Scan for the cell matching the given text and deliver its (X, Y) coordinate at center. 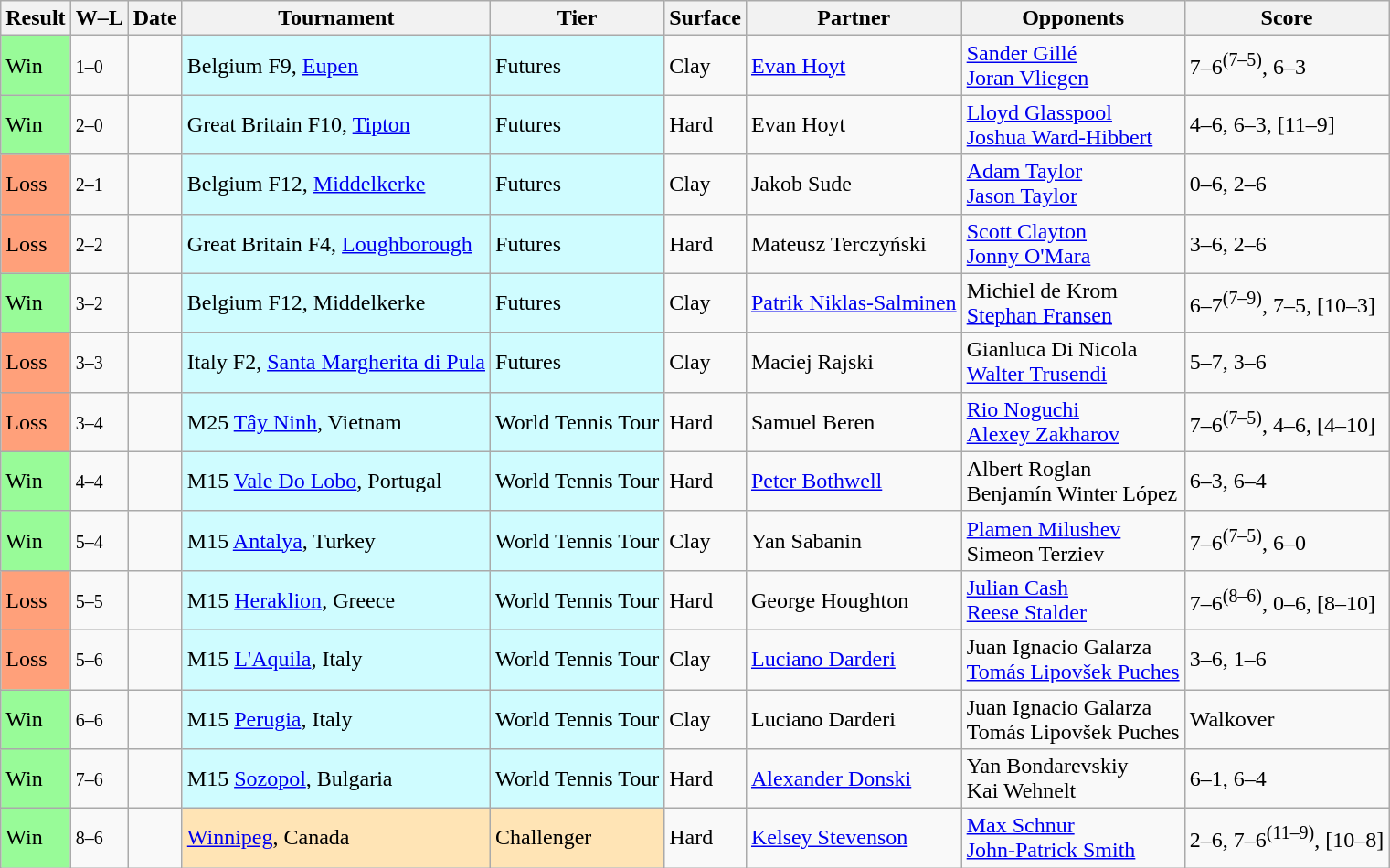
7–6(7–5), 4–6, [4–10] (1287, 422)
Plamen Milushev Simeon Terziev (1073, 541)
W–L (99, 18)
Maciej Rajski (854, 362)
Gianluca Di Nicola Walter Trusendi (1073, 362)
Winnipeg, Canada (336, 839)
Samuel Beren (854, 422)
M15 Perugia, Italy (336, 718)
5–7, 3–6 (1287, 362)
2–6, 7–6(11–9), [10–8] (1287, 839)
Great Britain F4, Loughborough (336, 243)
Surface (706, 18)
Great Britain F10, Tipton (336, 124)
George Houghton (854, 599)
Alexander Donski (854, 778)
Rio Noguchi Alexey Zakharov (1073, 422)
6–1, 6–4 (1287, 778)
1–0 (99, 66)
M15 Heraklion, Greece (336, 599)
2–1 (99, 185)
2–0 (99, 124)
4–6, 6–3, [11–9] (1287, 124)
3–4 (99, 422)
Sander Gillé Joran Vliegen (1073, 66)
7–6 (99, 778)
Yan Sabanin (854, 541)
Jakob Sude (854, 185)
M15 Sozopol, Bulgaria (336, 778)
Lloyd Glasspool Joshua Ward-Hibbert (1073, 124)
4–4 (99, 481)
6–3, 6–4 (1287, 481)
Max Schnur John-Patrick Smith (1073, 839)
M15 Vale Do Lobo, Portugal (336, 481)
Yan Bondarevskiy Kai Wehnelt (1073, 778)
Mateusz Terczyński (854, 243)
7–6(7–5), 6–3 (1287, 66)
Patrik Niklas-Salminen (854, 303)
0–6, 2–6 (1287, 185)
Belgium F9, Eupen (336, 66)
7–6(8–6), 0–6, [8–10] (1287, 599)
3–3 (99, 362)
5–6 (99, 660)
6–7(7–9), 7–5, [10–3] (1287, 303)
Kelsey Stevenson (854, 839)
Tournament (336, 18)
7–6(7–5), 6–0 (1287, 541)
2–2 (99, 243)
Julian Cash Reese Stalder (1073, 599)
5–5 (99, 599)
M25 Tây Ninh, Vietnam (336, 422)
Score (1287, 18)
M15 L'Aquila, Italy (336, 660)
Italy F2, Santa Margherita di Pula (336, 362)
Opponents (1073, 18)
8–6 (99, 839)
5–4 (99, 541)
Result (36, 18)
3–6, 1–6 (1287, 660)
Walkover (1287, 718)
Scott Clayton Jonny O'Mara (1073, 243)
Peter Bothwell (854, 481)
Albert Roglan Benjamín Winter López (1073, 481)
Date (155, 18)
Partner (854, 18)
Tier (578, 18)
Adam Taylor Jason Taylor (1073, 185)
M15 Antalya, Turkey (336, 541)
3–6, 2–6 (1287, 243)
3–2 (99, 303)
6–6 (99, 718)
Challenger (578, 839)
Michiel de Krom Stephan Fransen (1073, 303)
